Extract the [X, Y] coordinate from the center of the cell holding the provided text.  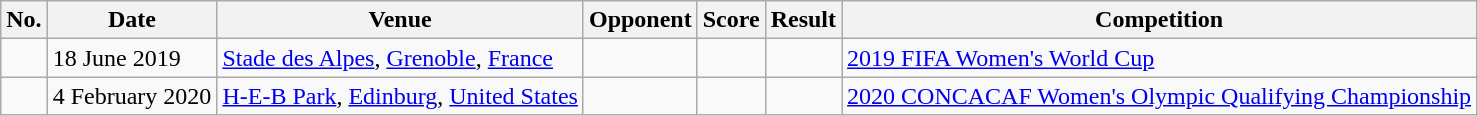
2020 CONCACAF Women's Olympic Qualifying Championship [1160, 96]
Venue [400, 20]
Result [803, 20]
2019 FIFA Women's World Cup [1160, 58]
Stade des Alpes, Grenoble, France [400, 58]
H-E-B Park, Edinburg, United States [400, 96]
Date [132, 20]
4 February 2020 [132, 96]
Score [731, 20]
18 June 2019 [132, 58]
Opponent [640, 20]
Competition [1160, 20]
No. [24, 20]
